Detect which cell encompasses the target text, then output its (x, y) center coordinate. 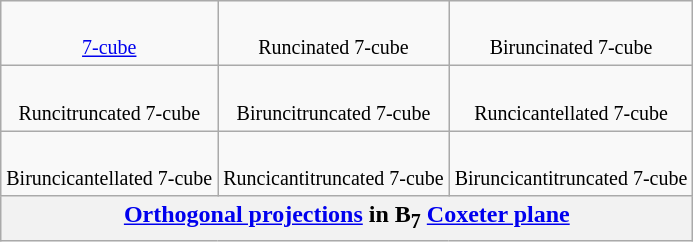
Runcitruncated 7-cube (110, 98)
Runcicantellated 7-cube (571, 98)
Biruncitruncated 7-cube (334, 98)
Biruncinated 7-cube (571, 34)
Runcicantitruncated 7-cube (334, 164)
Runcinated 7-cube (334, 34)
Biruncicantellated 7-cube (110, 164)
7-cube (110, 34)
Orthogonal projections in B7 Coxeter plane (347, 218)
Biruncicantitruncated 7-cube (571, 164)
